Identify which cell holds the provided text, then report its (X, Y) central coordinate. 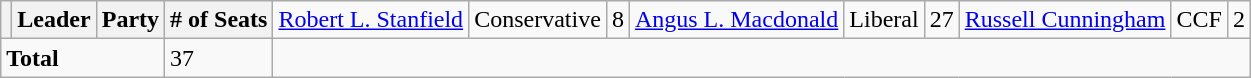
Leader (54, 20)
Liberal (884, 20)
2 (1238, 20)
Russell Cunningham (1065, 20)
Total (83, 58)
Robert L. Stanfield (371, 20)
Conservative (538, 20)
8 (618, 20)
# of Seats (219, 20)
Angus L. Macdonald (736, 20)
27 (942, 20)
Party (130, 20)
37 (219, 58)
CCF (1199, 20)
